Extract the (X, Y) coordinate from the center of the cell holding the provided text.  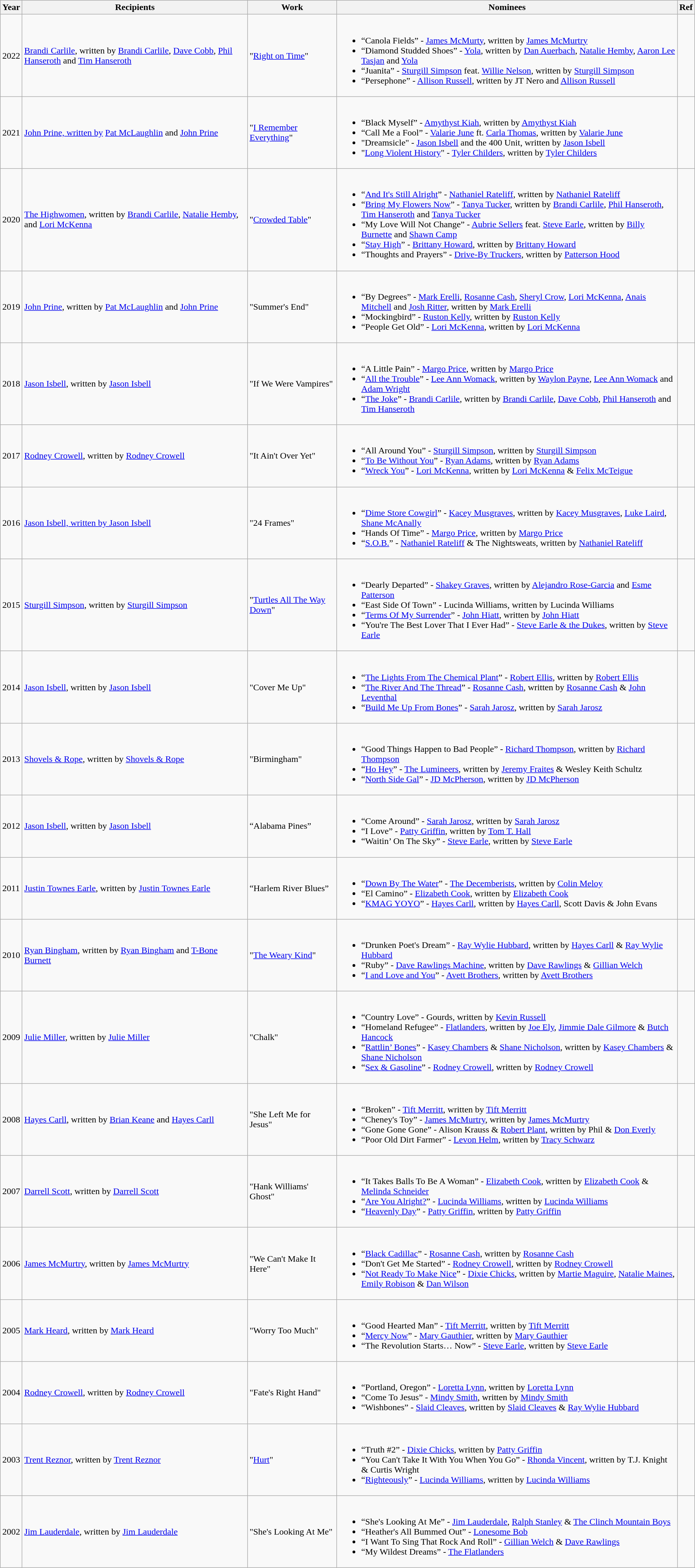
2014 (11, 687)
The Highwomen, written by Brandi Carlile, Natalie Hemby, and Lori McKenna (135, 220)
"Chalk" (293, 1037)
2013 (11, 759)
Ref (686, 7)
"Crowded Table" (293, 220)
"Cover Me Up" (293, 687)
Sturgill Simpson, written by Sturgill Simpson (135, 605)
2020 (11, 220)
2016 (11, 523)
"She's Looking At Me" (293, 1532)
"Turtles All The Way Down" (293, 605)
2017 (11, 456)
“Alabama Pines” (293, 826)
2021 (11, 133)
Julie Miller, written by Julie Miller (135, 1037)
2010 (11, 955)
Justin Townes Earle, written by Justin Townes Earle (135, 888)
2005 (11, 1331)
2011 (11, 888)
James McMurtry, written by James McMurtry (135, 1264)
Brandi Carlile, written by Brandi Carlile, Dave Cobb, Phil Hanseroth and Tim Hanseroth (135, 56)
"Right on Time" (293, 56)
2007 (11, 1192)
2004 (11, 1392)
"24 Frames" (293, 523)
"She Left Me for Jesus" (293, 1119)
"Fate's Right Hand" (293, 1392)
Year (11, 7)
2002 (11, 1532)
2008 (11, 1119)
2009 (11, 1037)
"The Weary Kind" (293, 955)
Jim Lauderdale, written by Jim Lauderdale (135, 1532)
"If We Were Vampires" (293, 384)
"We Can't Make It Here" (293, 1264)
"It Ain't Over Yet" (293, 456)
"Summer's End" (293, 307)
"Hank Williams' Ghost" (293, 1192)
Shovels & Rope, written by Shovels & Rope (135, 759)
2018 (11, 384)
"Hurt" (293, 1460)
"Worry Too Much" (293, 1331)
2015 (11, 605)
2022 (11, 56)
Mark Heard, written by Mark Heard (135, 1331)
2003 (11, 1460)
2006 (11, 1264)
2019 (11, 307)
Trent Reznor, written by Trent Reznor (135, 1460)
“Harlem River Blues” (293, 888)
Ryan Bingham, written by Ryan Bingham and T-Bone Burnett (135, 955)
"Birmingham" (293, 759)
Hayes Carll, written by Brian Keane and Hayes Carll (135, 1119)
Darrell Scott, written by Darrell Scott (135, 1192)
Nominees (507, 7)
Recipients (135, 7)
"I Remember Everything" (293, 133)
2012 (11, 826)
Work (293, 7)
